Search for the cell housing the specified text and yield its [X, Y] center coordinate. 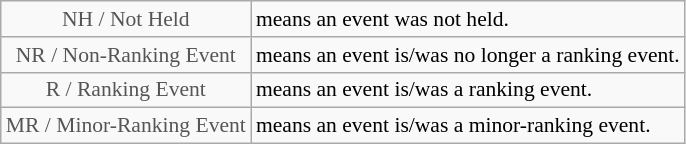
MR / Minor-Ranking Event [126, 126]
means an event is/was a ranking event. [468, 90]
R / Ranking Event [126, 90]
means an event is/was a minor-ranking event. [468, 126]
means an event was not held. [468, 19]
means an event is/was no longer a ranking event. [468, 55]
NR / Non-Ranking Event [126, 55]
NH / Not Held [126, 19]
